Capture the cell that displays the provided text and extract its [X, Y] central coordinate. 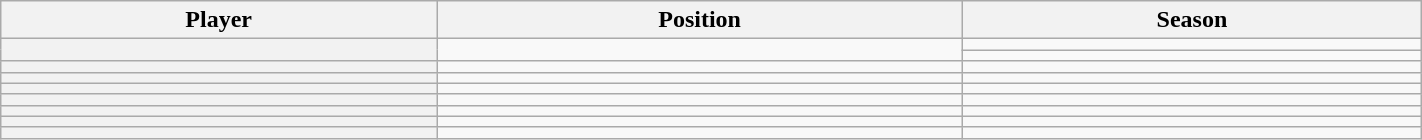
Season [1192, 20]
Player [219, 20]
Position [700, 20]
